Determine the [x, y] coordinate at the center of the cell enclosing the given text.  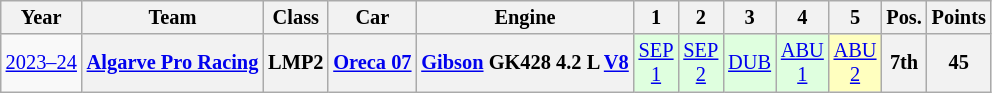
45 [959, 63]
Algarve Pro Racing [172, 63]
Class [296, 17]
Engine [524, 17]
SEP2 [700, 63]
Team [172, 17]
1 [656, 17]
7th [904, 63]
2023–24 [42, 63]
Oreca 07 [372, 63]
Pos. [904, 17]
Gibson GK428 4.2 L V8 [524, 63]
5 [856, 17]
ABU1 [802, 63]
3 [750, 17]
SEP1 [656, 63]
Car [372, 17]
DUB [750, 63]
ABU2 [856, 63]
4 [802, 17]
Year [42, 17]
LMP2 [296, 63]
2 [700, 17]
Points [959, 17]
